Return the [X, Y] coordinate for the center point of the cell that contains the specified text.  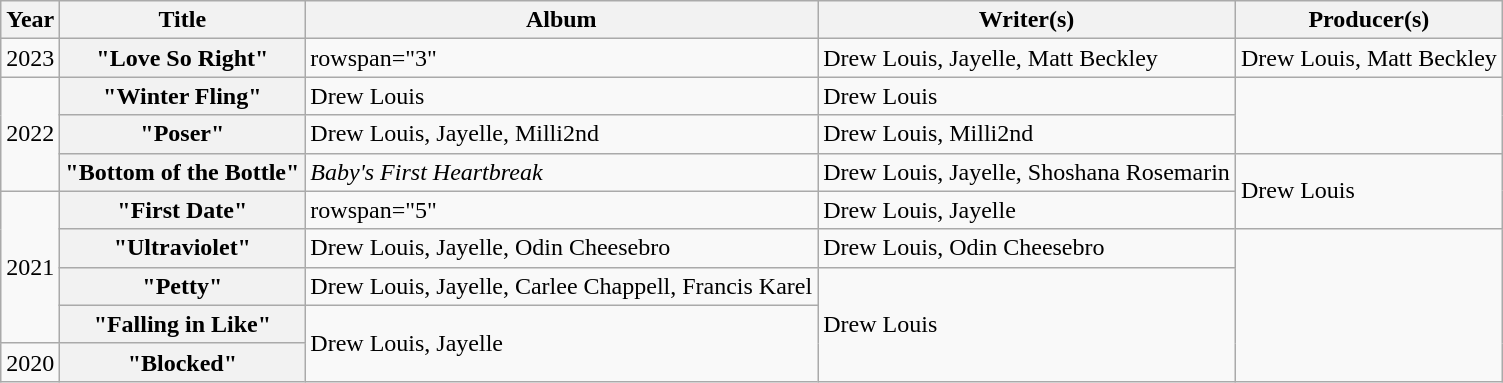
"Winter Fling" [182, 96]
"Poser" [182, 134]
Writer(s) [1027, 20]
"Falling in Like" [182, 324]
Drew Louis, Milli2nd [1027, 134]
rowspan="5" [562, 210]
Drew Louis, Jayelle, Carlee Chappell, Francis Karel [562, 286]
Drew Louis, Jayelle, Odin Cheesebro [562, 248]
Title [182, 20]
2021 [30, 267]
Year [30, 20]
Baby's First Heartbreak [562, 172]
Drew Louis, Matt Beckley [1368, 58]
rowspan="3" [562, 58]
Drew Louis, Odin Cheesebro [1027, 248]
"Blocked" [182, 362]
Drew Louis, Jayelle, Milli2nd [562, 134]
2023 [30, 58]
Album [562, 20]
Producer(s) [1368, 20]
"Petty" [182, 286]
Drew Louis, Jayelle, Shoshana Rosemarin [1027, 172]
Drew Louis, Jayelle, Matt Beckley [1027, 58]
"Ultraviolet" [182, 248]
"First Date" [182, 210]
2022 [30, 134]
"Love So Right" [182, 58]
"Bottom of the Bottle" [182, 172]
2020 [30, 362]
